Determine the (x, y) coordinate at the center of the cell enclosing the given text.  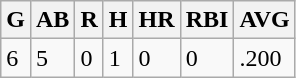
6 (16, 58)
.200 (264, 58)
R (89, 20)
AB (52, 20)
1 (118, 58)
5 (52, 58)
AVG (264, 20)
G (16, 20)
HR (156, 20)
H (118, 20)
RBI (207, 20)
